Output the [x, y] coordinate of the center of the cell containing the given text.  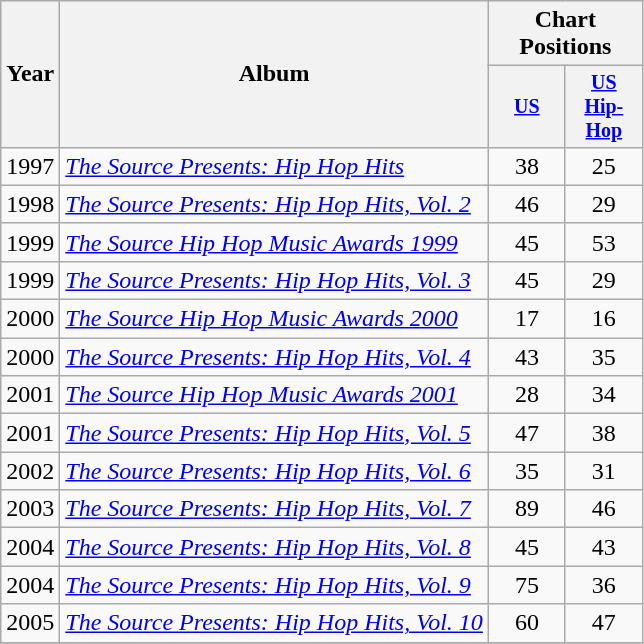
17 [526, 319]
1998 [30, 204]
The Source Presents: Hip Hop Hits, Vol. 9 [274, 585]
75 [526, 585]
2002 [30, 471]
2003 [30, 509]
53 [604, 242]
The Source Presents: Hip Hop Hits, Vol. 5 [274, 433]
The Source Hip Hop Music Awards 1999 [274, 242]
US [526, 106]
16 [604, 319]
The Source Presents: Hip Hop Hits, Vol. 6 [274, 471]
The Source Presents: Hip Hop Hits, Vol. 8 [274, 547]
Album [274, 74]
Year [30, 74]
36 [604, 585]
The Source Presents: Hip Hop Hits, Vol. 7 [274, 509]
US Hip-Hop [604, 106]
34 [604, 395]
The Source Hip Hop Music Awards 2000 [274, 319]
Chart Positions [565, 34]
The Source Presents: Hip Hop Hits, Vol. 3 [274, 280]
The Source Presents: Hip Hop Hits [274, 166]
25 [604, 166]
The Source Hip Hop Music Awards 2001 [274, 395]
89 [526, 509]
2005 [30, 623]
The Source Presents: Hip Hop Hits, Vol. 4 [274, 357]
The Source Presents: Hip Hop Hits, Vol. 10 [274, 623]
31 [604, 471]
1997 [30, 166]
The Source Presents: Hip Hop Hits, Vol. 2 [274, 204]
28 [526, 395]
60 [526, 623]
